Return (x, y) of the center of cell containing provided text 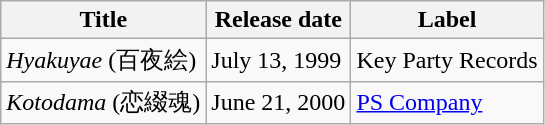
Kotodama (恋綴魂) (104, 102)
June 21, 2000 (278, 102)
Title (104, 20)
Release date (278, 20)
PS Company (447, 102)
Key Party Records (447, 60)
Label (447, 20)
Hyakuyae (百夜絵) (104, 60)
July 13, 1999 (278, 60)
